For the text-containing cell, return its midpoint in (X, Y) coordinate format. 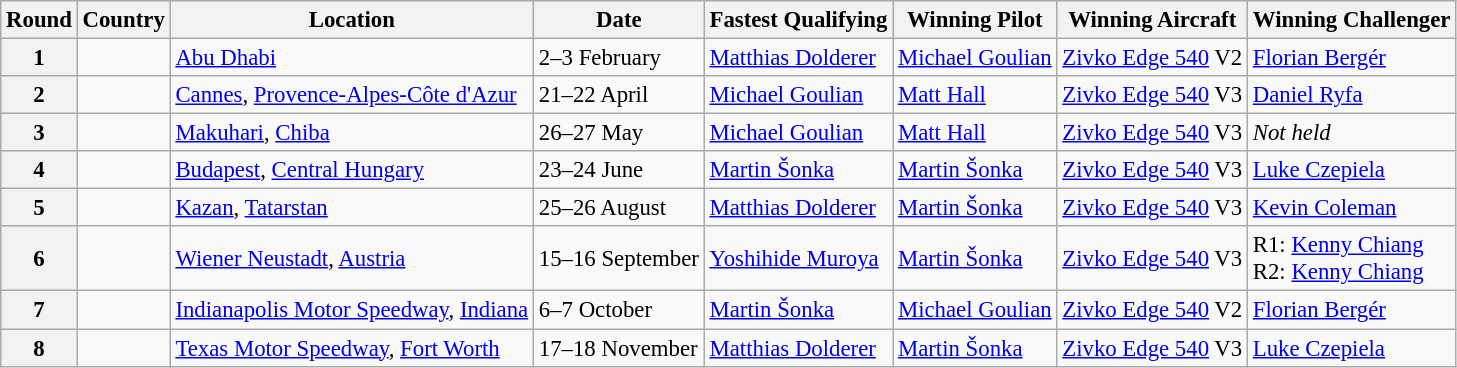
Round (39, 20)
8 (39, 348)
21–22 April (620, 95)
Not held (1351, 133)
Date (620, 20)
25–26 August (620, 208)
5 (39, 208)
Makuhari, Chiba (352, 133)
Winning Pilot (975, 20)
1 (39, 58)
26–27 May (620, 133)
4 (39, 170)
3 (39, 133)
7 (39, 310)
2–3 February (620, 58)
Winning Aircraft (1152, 20)
6 (39, 258)
R1: Kenny ChiangR2: Kenny Chiang (1351, 258)
Texas Motor Speedway, Fort Worth (352, 348)
15–16 September (620, 258)
Country (124, 20)
Location (352, 20)
Fastest Qualifying (798, 20)
2 (39, 95)
Abu Dhabi (352, 58)
Wiener Neustadt, Austria (352, 258)
Kevin Coleman (1351, 208)
Budapest, Central Hungary (352, 170)
Kazan, Tatarstan (352, 208)
Yoshihide Muroya (798, 258)
17–18 November (620, 348)
Winning Challenger (1351, 20)
Daniel Ryfa (1351, 95)
23–24 June (620, 170)
Cannes, Provence-Alpes-Côte d'Azur (352, 95)
6–7 October (620, 310)
Indianapolis Motor Speedway, Indiana (352, 310)
